Locate the cell with the specified text and output its (X, Y) center coordinate. 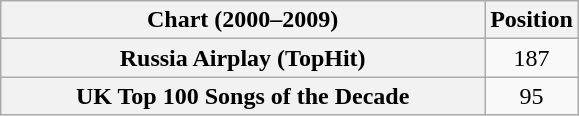
Chart (2000–2009) (243, 20)
UK Top 100 Songs of the Decade (243, 96)
187 (532, 58)
95 (532, 96)
Russia Airplay (TopHit) (243, 58)
Position (532, 20)
